Return the [x, y] coordinate for the center point of the cell that contains the specified text.  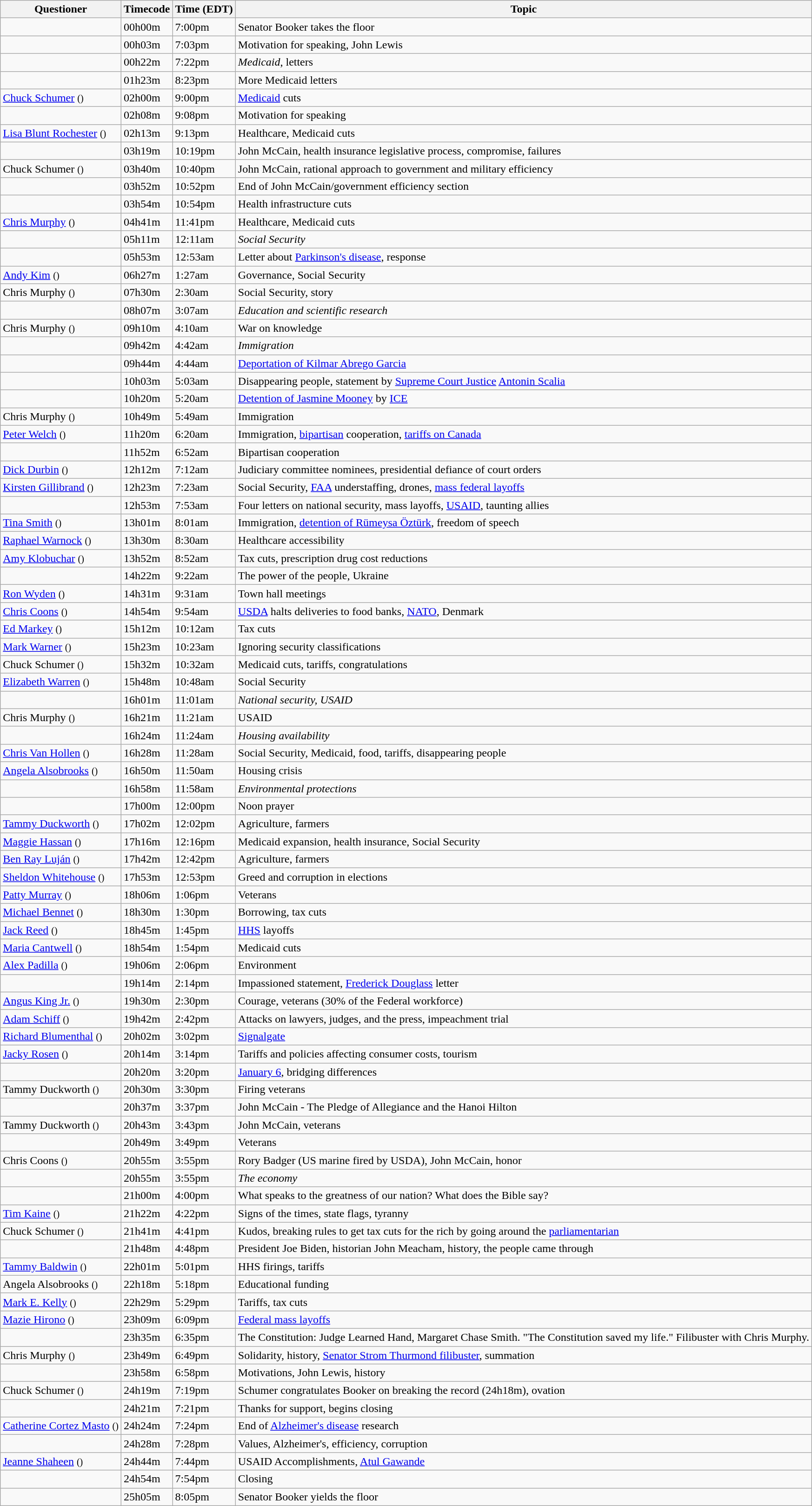
Environment [524, 965]
7:24pm [204, 1426]
02h08m [147, 115]
Tax cuts, prescription drug cost reductions [524, 558]
12:16pm [204, 842]
12:42pm [204, 859]
What speaks to the greatness of our nation? What does the Bible say? [524, 1196]
16h24m [147, 735]
16h50m [147, 770]
9:22am [204, 576]
16h01m [147, 700]
HHS layoffs [524, 930]
4:44am [204, 363]
Environmental protections [524, 789]
Deportation of Kilmar Abrego Garcia [524, 363]
Ben Ray Luján () [61, 859]
President Joe Biden, historian John Meacham, history, the people came through [524, 1249]
03h40m [147, 168]
12:00pm [204, 806]
John McCain - The Pledge of Allegiance and the Hanoi Hilton [524, 1107]
19h06m [147, 965]
00h22m [147, 62]
09h44m [147, 363]
More Medicaid letters [524, 80]
Jeanne Shaheen () [61, 1461]
3:37pm [204, 1107]
Education and scientific research [524, 310]
10h49m [147, 416]
Mark Warner () [61, 647]
Letter about Parkinson's disease, response [524, 257]
12:11am [204, 240]
19h14m [147, 983]
The economy [524, 1178]
3:02pm [204, 1036]
7:28pm [204, 1444]
10:40pm [204, 168]
18h06m [147, 895]
18h30m [147, 912]
24h54m [147, 1479]
Signalgate [524, 1036]
John McCain, rational approach to government and military efficiency [524, 168]
24h19m [147, 1391]
Mark E. Kelly () [61, 1302]
25h05m [147, 1497]
21h41m [147, 1231]
4:48pm [204, 1249]
3:43pm [204, 1125]
13h30m [147, 541]
11:01am [204, 700]
Social Security, Medicaid, food, tariffs, disappearing people [524, 753]
11h20m [147, 434]
John McCain, health insurance legislative process, compromise, failures [524, 151]
11:24am [204, 735]
Maggie Hassan () [61, 842]
Tim Kaine () [61, 1213]
1:27am [204, 275]
Michael Bennet () [61, 912]
War on knowledge [524, 328]
7:23am [204, 487]
Senator Booker takes the floor [524, 27]
03h54m [147, 204]
Housing availability [524, 735]
Motivation for speaking, John Lewis [524, 45]
The power of the people, Ukraine [524, 576]
04h41m [147, 222]
Jacky Rosen () [61, 1054]
11:41pm [204, 222]
Time (EDT) [204, 9]
1:06pm [204, 895]
4:00pm [204, 1196]
Tax cuts [524, 629]
8:23pm [204, 80]
Courage, veterans (30% of the Federal workforce) [524, 1001]
4:22pm [204, 1213]
Federal mass layoffs [524, 1319]
Medicaid, letters [524, 62]
The Constitution: Judge Learned Hand, Margaret Chase Smith. "The Constitution saved my life." Filibuster with Chris Murphy. [524, 1337]
2:06pm [204, 965]
17h00m [147, 806]
2:30pm [204, 1001]
Housing crisis [524, 770]
Firing veterans [524, 1090]
5:29pm [204, 1302]
5:01pm [204, 1266]
Ron Wyden () [61, 594]
Detention of Jasmine Mooney by ICE [524, 399]
Closing [524, 1479]
9:08pm [204, 115]
20h02m [147, 1036]
6:35pm [204, 1337]
Elizabeth Warren () [61, 682]
7:00pm [204, 27]
7:03pm [204, 45]
6:49pm [204, 1355]
23h09m [147, 1319]
17h53m [147, 877]
20h49m [147, 1143]
20h37m [147, 1107]
10:32am [204, 664]
USDA halts deliveries to food banks, NATO, Denmark [524, 611]
Thanks for support, begins closing [524, 1408]
Judiciary committee nominees, presidential defiance of court orders [524, 469]
13h52m [147, 558]
02h13m [147, 133]
02h00m [147, 98]
12h23m [147, 487]
Rory Badger (US marine fired by USDA), John McCain, honor [524, 1160]
Tariffs, tax cuts [524, 1302]
Tina Smith () [61, 523]
Jack Reed () [61, 930]
22h29m [147, 1302]
Raphael Warnock () [61, 541]
9:54am [204, 611]
15h32m [147, 664]
Timecode [147, 9]
16h28m [147, 753]
03h52m [147, 186]
1:30pm [204, 912]
13h01m [147, 523]
Bipartisan cooperation [524, 452]
24h44m [147, 1461]
14h22m [147, 576]
Topic [524, 9]
Amy Klobuchar () [61, 558]
2:30am [204, 293]
8:01am [204, 523]
Motivations, John Lewis, history [524, 1373]
17h16m [147, 842]
7:22pm [204, 62]
Mazie Hirono () [61, 1319]
Tammy Baldwin () [61, 1266]
11:50am [204, 770]
Ed Markey () [61, 629]
USAID [524, 717]
1:54pm [204, 948]
10h03m [147, 381]
05h11m [147, 240]
Adam Schiff () [61, 1018]
Kudos, breaking rules to get tax cuts for the rich by going around the parliamentarian [524, 1231]
3:07am [204, 310]
Solidarity, history, Senator Strom Thurmond filibuster, summation [524, 1355]
15h23m [147, 647]
Maria Cantwell () [61, 948]
00h03m [147, 45]
24h21m [147, 1408]
6:09pm [204, 1319]
10:48am [204, 682]
20h43m [147, 1125]
7:12am [204, 469]
07h30m [147, 293]
10h20m [147, 399]
End of Alzheimer's disease research [524, 1426]
Medicaid expansion, health insurance, Social Security [524, 842]
10:12am [204, 629]
21h48m [147, 1249]
12:53am [204, 257]
4:42am [204, 346]
Immigration, detention of Rümeysa Öztürk, freedom of speech [524, 523]
19h30m [147, 1001]
6:20am [204, 434]
11:21am [204, 717]
Borrowing, tax cuts [524, 912]
8:05pm [204, 1497]
7:21pm [204, 1408]
6:58pm [204, 1373]
7:19pm [204, 1391]
4:10am [204, 328]
19h42m [147, 1018]
John McCain, veterans [524, 1125]
Immigration, bipartisan cooperation, tariffs on Canada [524, 434]
09h42m [147, 346]
16h21m [147, 717]
12h53m [147, 505]
20h30m [147, 1090]
Impassioned statement, Frederick Douglass letter [524, 983]
17h02m [147, 824]
Schumer congratulates Booker on breaking the record (24h18m), ovation [524, 1391]
3:30pm [204, 1090]
00h00m [147, 27]
Kirsten Gillibrand () [61, 487]
12h12m [147, 469]
15h48m [147, 682]
Tariffs and policies affecting consumer costs, tourism [524, 1054]
Catherine Cortez Masto () [61, 1426]
16h58m [147, 789]
10:23am [204, 647]
2:14pm [204, 983]
22h18m [147, 1284]
01h23m [147, 80]
Signs of the times, state flags, tyranny [524, 1213]
9:13pm [204, 133]
Social Security, FAA understaffing, drones, mass federal layoffs [524, 487]
Chris Van Hollen () [61, 753]
January 6, bridging differences [524, 1071]
20h14m [147, 1054]
7:44pm [204, 1461]
23h49m [147, 1355]
Motivation for speaking [524, 115]
4:41pm [204, 1231]
12:02pm [204, 824]
Richard Blumenthal () [61, 1036]
5:49am [204, 416]
06h27m [147, 275]
1:45pm [204, 930]
5:18pm [204, 1284]
National security, USAID [524, 700]
Questioner [61, 9]
Angus King Jr. () [61, 1001]
10:52pm [204, 186]
2:42pm [204, 1018]
Healthcare accessibility [524, 541]
20h20m [147, 1071]
14h54m [147, 611]
12:53pm [204, 877]
Lisa Blunt Rochester () [61, 133]
21h00m [147, 1196]
7:54pm [204, 1479]
Sheldon Whitehouse () [61, 877]
Alex Padilla () [61, 965]
08h07m [147, 310]
17h42m [147, 859]
24h24m [147, 1426]
18h45m [147, 930]
Social Security, story [524, 293]
15h12m [147, 629]
7:53am [204, 505]
21h22m [147, 1213]
Attacks on lawyers, judges, and the press, impeachment trial [524, 1018]
5:03am [204, 381]
03h19m [147, 151]
23h58m [147, 1373]
Greed and corruption in elections [524, 877]
09h10m [147, 328]
Senator Booker yields the floor [524, 1497]
05h53m [147, 257]
Peter Welch () [61, 434]
Dick Durbin () [61, 469]
6:52am [204, 452]
22h01m [147, 1266]
HHS firings, tariffs [524, 1266]
End of John McCain/government efficiency section [524, 186]
8:52am [204, 558]
9:00pm [204, 98]
5:20am [204, 399]
Andy Kim () [61, 275]
3:49pm [204, 1143]
Values, Alzheimer's, efficiency, corruption [524, 1444]
10:19pm [204, 151]
Ignoring security classifications [524, 647]
Town hall meetings [524, 594]
USAID Accomplishments, Atul Gawande [524, 1461]
11:28am [204, 753]
11:58am [204, 789]
Health infrastructure cuts [524, 204]
Patty Murray () [61, 895]
Four letters on national security, mass layoffs, USAID, taunting allies [524, 505]
18h54m [147, 948]
Disappearing people, statement by Supreme Court Justice Antonin Scalia [524, 381]
Governance, Social Security [524, 275]
Noon prayer [524, 806]
10:54pm [204, 204]
3:20pm [204, 1071]
24h28m [147, 1444]
11h52m [147, 452]
Medicaid cuts, tariffs, congratulations [524, 664]
Educational funding [524, 1284]
9:31am [204, 594]
14h31m [147, 594]
8:30am [204, 541]
23h35m [147, 1337]
3:14pm [204, 1054]
